From the cell containing the given text, extract its center point as (X, Y) coordinate. 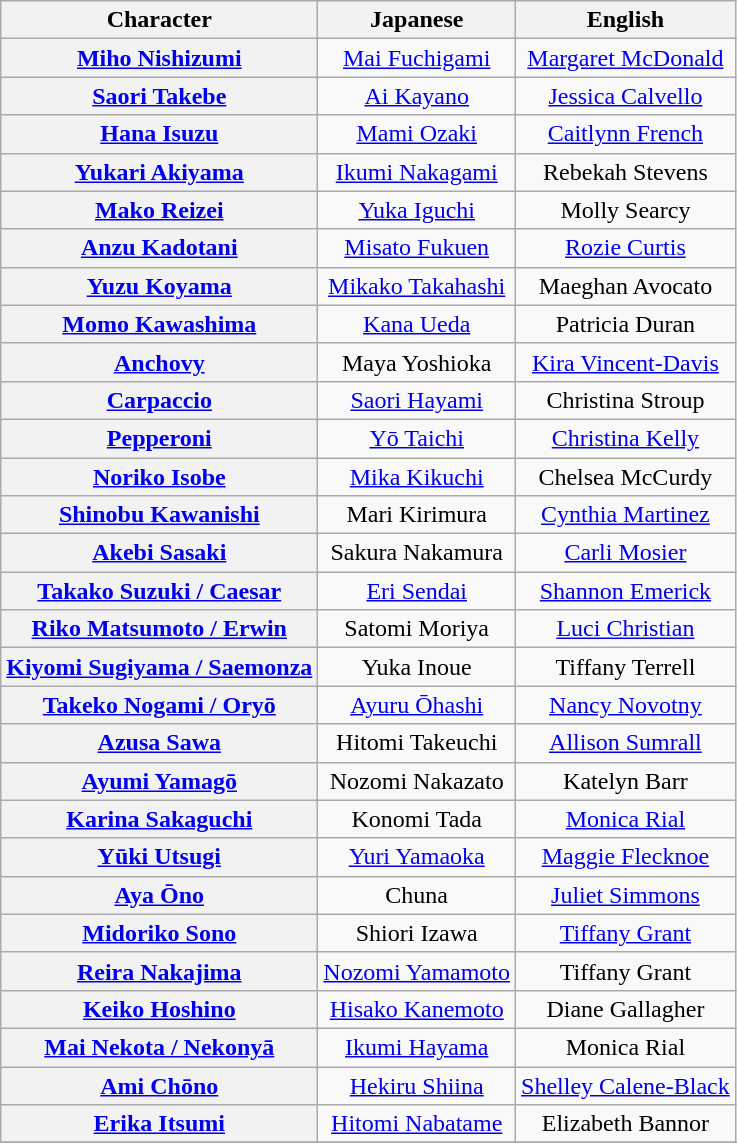
English (626, 20)
Anzu Kadotani (160, 248)
Yō Taichi (417, 438)
Ami Chōno (160, 1085)
Patricia Duran (626, 324)
Shelley Calene-Black (626, 1085)
Kiyomi Sugiyama / Saemonza (160, 667)
Character (160, 20)
Yūki Utsugi (160, 857)
Yukari Akiyama (160, 172)
Shiori Izawa (417, 933)
Akebi Sasaki (160, 553)
Aya Ōno (160, 895)
Sakura Nakamura (417, 553)
Ikumi Hayama (417, 1047)
Japanese (417, 20)
Carli Mosier (626, 553)
Ayuru Ōhashi (417, 705)
Shannon Emerick (626, 591)
Mako Reizei (160, 210)
Pepperoni (160, 438)
Mari Kirimura (417, 515)
Maya Yoshioka (417, 362)
Satomi Moriya (417, 629)
Elizabeth Bannor (626, 1124)
Mami Ozaki (417, 134)
Takako Suzuki / Caesar (160, 591)
Mikako Takahashi (417, 286)
Tiffany Terrell (626, 667)
Yuri Yamaoka (417, 857)
Keiko Hoshino (160, 1009)
Luci Christian (626, 629)
Midoriko Sono (160, 933)
Christina Kelly (626, 438)
Nancy Novotny (626, 705)
Momo Kawashima (160, 324)
Maeghan Avocato (626, 286)
Mika Kikuchi (417, 477)
Takeko Nogami / Oryō (160, 705)
Rebekah Stevens (626, 172)
Eri Sendai (417, 591)
Molly Searcy (626, 210)
Yuka Iguchi (417, 210)
Misato Fukuen (417, 248)
Karina Sakaguchi (160, 819)
Ai Kayano (417, 96)
Hekiru Shiina (417, 1085)
Diane Gallagher (626, 1009)
Azusa Sawa (160, 743)
Margaret McDonald (626, 58)
Nozomi Yamamoto (417, 971)
Yuzu Koyama (160, 286)
Hitomi Nabatame (417, 1124)
Saori Hayami (417, 400)
Riko Matsumoto / Erwin (160, 629)
Jessica Calvello (626, 96)
Ikumi Nakagami (417, 172)
Erika Itsumi (160, 1124)
Caitlynn French (626, 134)
Konomi Tada (417, 819)
Saori Takebe (160, 96)
Carpaccio (160, 400)
Hisako Kanemoto (417, 1009)
Chuna (417, 895)
Mai Nekota / Nekonyā (160, 1047)
Noriko Isobe (160, 477)
Rozie Curtis (626, 248)
Miho Nishizumi (160, 58)
Kana Ueda (417, 324)
Shinobu Kawanishi (160, 515)
Ayumi Yamagō (160, 781)
Anchovy (160, 362)
Juliet Simmons (626, 895)
Nozomi Nakazato (417, 781)
Hitomi Takeuchi (417, 743)
Christina Stroup (626, 400)
Cynthia Martinez (626, 515)
Maggie Flecknoe (626, 857)
Allison Sumrall (626, 743)
Hana Isuzu (160, 134)
Mai Fuchigami (417, 58)
Kira Vincent-Davis (626, 362)
Katelyn Barr (626, 781)
Chelsea McCurdy (626, 477)
Yuka Inoue (417, 667)
Reira Nakajima (160, 971)
